From the cell containing the given text, extract its center point as [X, Y] coordinate. 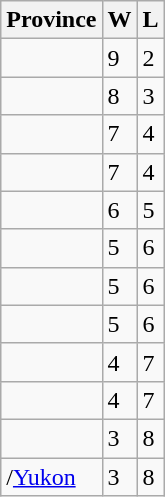
W [120, 20]
Province [52, 20]
2 [150, 58]
/Yukon [52, 477]
9 [120, 58]
L [150, 20]
